Return [x, y] of the center of cell containing provided text 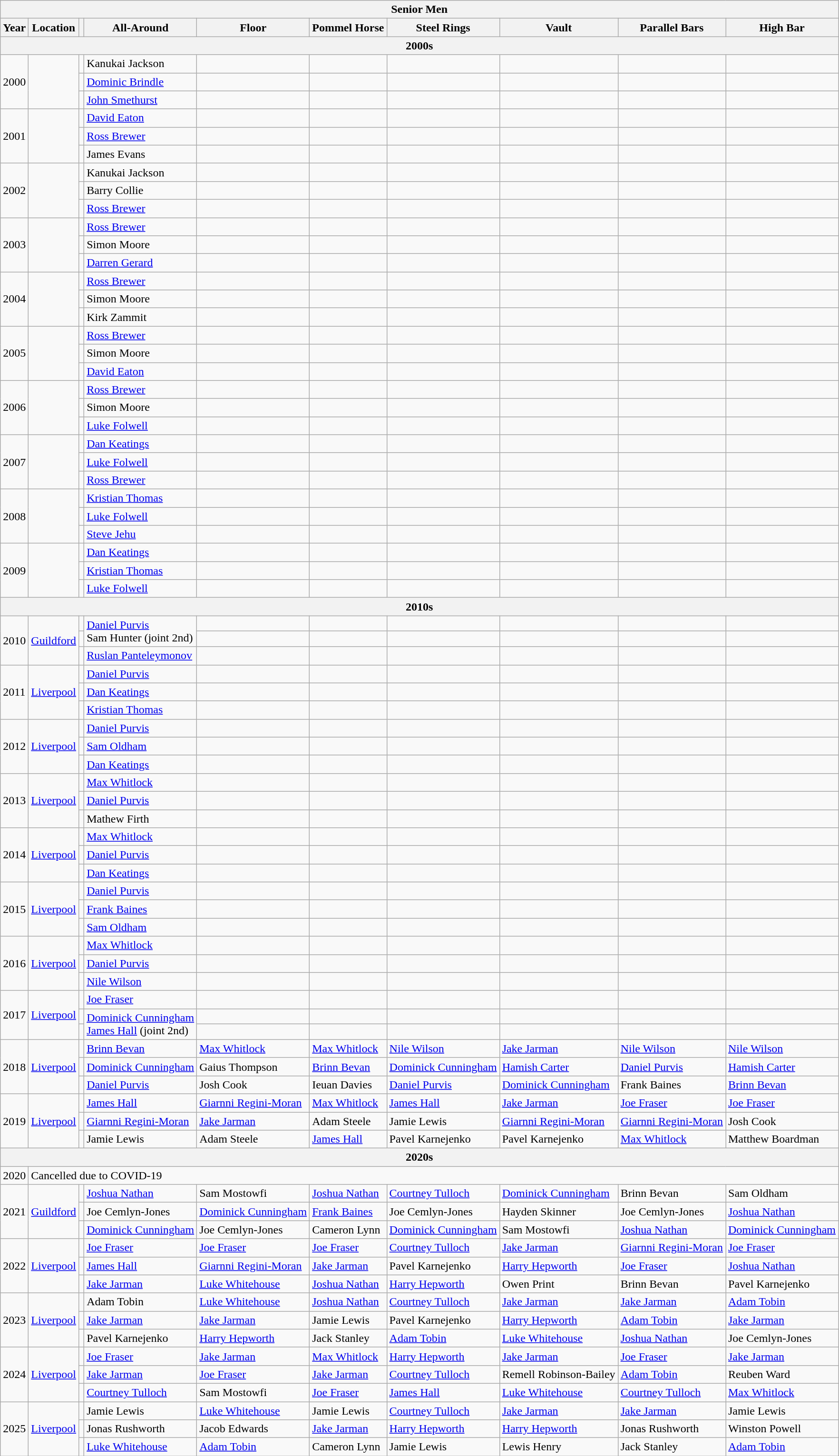
Gaius Thompson [253, 1067]
Year [14, 28]
Floor [253, 28]
High Bar [782, 28]
2010 [14, 640]
2004 [14, 299]
2013 [14, 800]
2014 [14, 855]
Vault [558, 28]
Cancelled due to COVID-19 [434, 1175]
All-Around [141, 28]
Hayden Skinner [558, 1212]
2016 [14, 963]
Dominick CunninghamJames Hall (joint 2nd) [141, 1024]
Jacob Edwards [253, 1429]
2007 [14, 462]
2000 [14, 82]
Steve Jehu [141, 534]
Ieuan Davies [348, 1085]
2018 [14, 1067]
Lewis Henry [558, 1447]
Location [54, 28]
Dominic Brindle [141, 82]
Kirk Zammit [141, 317]
2024 [14, 1374]
2010s [419, 607]
2017 [14, 1015]
Reuben Ward [782, 1374]
2006 [14, 408]
Winston Powell [782, 1429]
John Smethurst [141, 100]
Owen Print [558, 1284]
Remell Robinson-Bailey [558, 1374]
Mathew Firth [141, 818]
Barry Collie [141, 190]
2005 [14, 353]
2022 [14, 1266]
2003 [14, 245]
Steel Rings [443, 28]
2001 [14, 136]
James Evans [141, 154]
2002 [14, 190]
Daniel PurvisSam Hunter (joint 2nd) [141, 631]
2020s [419, 1157]
2012 [14, 746]
2000s [419, 46]
Ruslan Panteleymonov [141, 656]
Senior Men [419, 10]
2023 [14, 1320]
2011 [14, 692]
2009 [14, 571]
2021 [14, 1212]
2019 [14, 1121]
Darren Gerard [141, 263]
Parallel Bars [672, 28]
2008 [14, 516]
2015 [14, 909]
Matthew Boardman [782, 1139]
2020 [14, 1175]
2025 [14, 1429]
Pommel Horse [348, 28]
